Return (X, Y) of the center of cell containing provided text 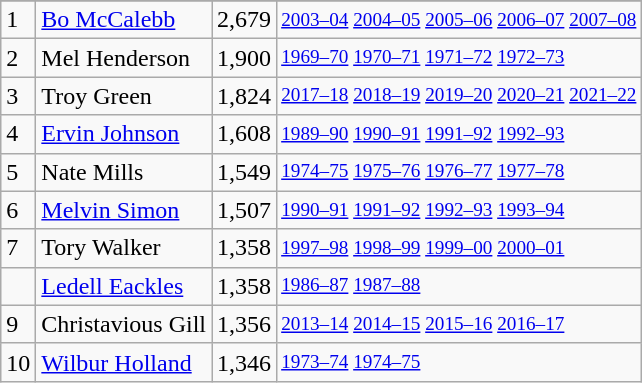
10 (18, 362)
1 (18, 20)
1,356 (244, 324)
Troy Green (124, 96)
1990–91 1991–92 1992–93 1993–94 (459, 210)
Ledell Eackles (124, 286)
Ervin Johnson (124, 134)
Wilbur Holland (124, 362)
2 (18, 58)
4 (18, 134)
Melvin Simon (124, 210)
9 (18, 324)
Mel Henderson (124, 58)
1,346 (244, 362)
6 (18, 210)
Tory Walker (124, 248)
5 (18, 172)
2,679 (244, 20)
1973–74 1974–75 (459, 362)
1969–70 1970–71 1971–72 1972–73 (459, 58)
Nate Mills (124, 172)
1,549 (244, 172)
1,608 (244, 134)
1997–98 1998–99 1999–00 2000–01 (459, 248)
Bo McCalebb (124, 20)
3 (18, 96)
1986–87 1987–88 (459, 286)
Christavious Gill (124, 324)
1989–90 1990–91 1991–92 1992–93 (459, 134)
7 (18, 248)
2013–14 2014–15 2015–16 2016–17 (459, 324)
2003–04 2004–05 2005–06 2006–07 2007–08 (459, 20)
1974–75 1975–76 1976–77 1977–78 (459, 172)
1,824 (244, 96)
1,900 (244, 58)
1,507 (244, 210)
2017–18 2018–19 2019–20 2020–21 2021–22 (459, 96)
